Pinpoint the cell where the given text exists, returning its [X, Y] midpoint coordinate. 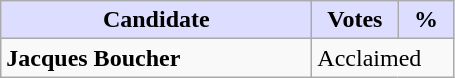
% [426, 20]
Jacques Boucher [156, 58]
Votes [355, 20]
Candidate [156, 20]
Acclaimed [383, 58]
